Locate the cell with the specified text and output its (x, y) center coordinate. 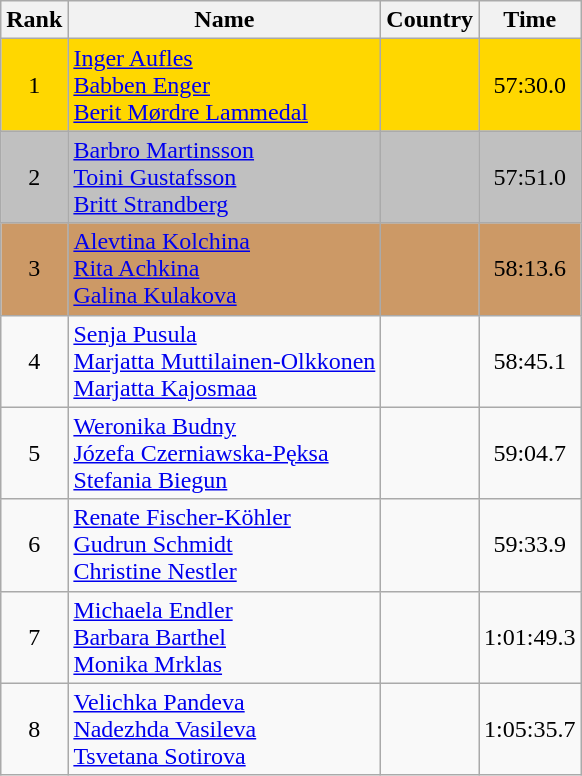
Michaela EndlerBarbara BarthelMonika Mrklas (224, 637)
3 (34, 269)
59:04.7 (530, 453)
Velichka PandevaNadezhda VasilevaTsvetana Sotirova (224, 729)
4 (34, 361)
1:01:49.3 (530, 637)
Barbro MartinssonToini GustafssonBritt Strandberg (224, 177)
Renate Fischer-KöhlerGudrun SchmidtChristine Nestler (224, 545)
Name (224, 20)
7 (34, 637)
Senja PusulaMarjatta Muttilainen-OlkkonenMarjatta Kajosmaa (224, 361)
6 (34, 545)
Weronika BudnyJózefa Czerniawska-PęksaStefania Biegun (224, 453)
Time (530, 20)
59:33.9 (530, 545)
58:45.1 (530, 361)
57:51.0 (530, 177)
8 (34, 729)
1 (34, 85)
5 (34, 453)
Alevtina KolchinaRita AchkinaGalina Kulakova (224, 269)
Country (430, 20)
2 (34, 177)
58:13.6 (530, 269)
Inger AuflesBabben EngerBerit Mørdre Lammedal (224, 85)
57:30.0 (530, 85)
1:05:35.7 (530, 729)
Rank (34, 20)
